Capture the cell that displays the provided text and extract its [x, y] central coordinate. 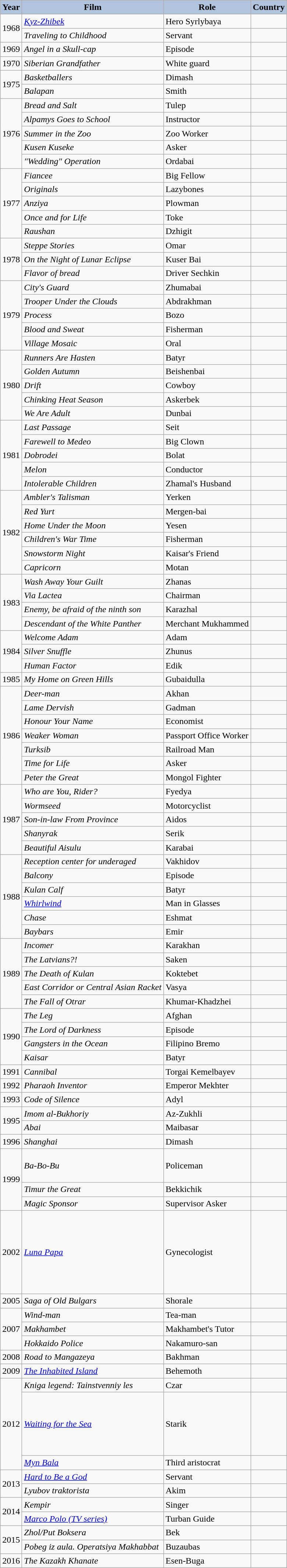
Makhambet's Tutor [207, 1329]
1996 [11, 1142]
Son-in-law From Province [93, 819]
Dunbai [207, 414]
Fyedya [207, 791]
1980 [11, 385]
Nakamuro-san [207, 1343]
Third aristocrat [207, 1463]
Intolerable Children [93, 483]
Khumar-Khadzhei [207, 1001]
Drift [93, 385]
1990 [11, 1036]
The Leg [93, 1015]
Zhanas [207, 581]
Plowman [207, 203]
Afghan [207, 1015]
1978 [11, 259]
Silver Snuffle [93, 652]
2008 [11, 1357]
Who are You, Rider? [93, 791]
Weaker Woman [93, 735]
Edik [207, 666]
Gynecologist [207, 1252]
Kniga legend: Tainstvenniy les [93, 1385]
Peter the Great [93, 777]
2013 [11, 1484]
1987 [11, 819]
Koktebet [207, 973]
Gadman [207, 707]
Yerken [207, 497]
1984 [11, 652]
1999 [11, 1179]
Traveling to Childhood [93, 35]
Waiting for the Sea [93, 1424]
Tea-man [207, 1315]
Trooper Under the Clouds [93, 301]
Singer [207, 1505]
1988 [11, 897]
Behemoth [207, 1371]
Az-Zukhli [207, 1114]
Farewell to Medeo [93, 441]
Tulep [207, 105]
Saga of Old Bulgars [93, 1301]
1982 [11, 532]
Welcome Adam [93, 638]
Bek [207, 1533]
Supervisor Asker [207, 1203]
Merchant Mukhammed [207, 624]
Once and for Life [93, 217]
2009 [11, 1371]
Anziya [93, 203]
Incomer [93, 946]
Runners Are Hasten [93, 357]
Kuser Bai [207, 259]
Chinking Heat Season [93, 399]
Beautiful Aisulu [93, 847]
Starik [207, 1424]
Zhamal's Husband [207, 483]
Home Under the Moon [93, 525]
2014 [11, 1512]
Kempir [93, 1505]
Process [93, 315]
Turban Guide [207, 1519]
Beishenbai [207, 371]
Aidos [207, 819]
1970 [11, 63]
Shanghai [93, 1142]
Wash Away Your Guilt [93, 581]
Golden Autumn [93, 371]
Kaisar [93, 1057]
Enemy, be afraid of the ninth son [93, 609]
Siberian Grandfather [93, 63]
Omar [207, 245]
Emperor Mekhter [207, 1086]
Balapan [93, 91]
East Corridor or Central Asian Racket [93, 987]
Originals [93, 189]
Abai [93, 1128]
Children's War Time [93, 539]
1976 [11, 133]
Year [11, 7]
Myn Bala [93, 1463]
Pharaoh Inventor [93, 1086]
2005 [11, 1301]
Honour Your Name [93, 721]
Country [269, 7]
The Fall of Otrar [93, 1001]
Big Clown [207, 441]
Zhunus [207, 652]
Zoo Worker [207, 133]
Lyubov traktorista [93, 1491]
Mongol Fighter [207, 777]
2002 [11, 1252]
Blood and Sweat [93, 329]
Mergen-bai [207, 511]
Big Fellow [207, 175]
1975 [11, 84]
Time for Life [93, 763]
Chairman [207, 595]
Descendant of the White Panther [93, 624]
Bekkichik [207, 1189]
Magic Sponsor [93, 1203]
Luna Papa [93, 1252]
2007 [11, 1329]
Economist [207, 721]
The Kazakh Khanate [93, 1561]
Passport Office Worker [207, 735]
Road to Mangazeya [93, 1357]
Eshmat [207, 918]
Askerbek [207, 399]
Karakhan [207, 946]
1981 [11, 455]
"Wedding" Operation [93, 161]
We Are Adult [93, 414]
Oral [207, 343]
Bolat [207, 455]
Code of Silence [93, 1100]
1968 [11, 28]
Makhambet [93, 1329]
Toke [207, 217]
Human Factor [93, 666]
Dzhigit [207, 231]
Karazhal [207, 609]
Ba-Bo-Bu [93, 1166]
Seit [207, 428]
Man in Glasses [207, 904]
Last Passage [93, 428]
Conductor [207, 469]
Angel in a Skull-cap [93, 49]
1969 [11, 49]
Abdrakhman [207, 301]
Esen-Buga [207, 1561]
Vasya [207, 987]
Instructor [207, 119]
Yesen [207, 525]
Baybars [93, 932]
Snowstorm Night [93, 553]
Deer-man [93, 693]
Pobeg iz aula. Operatsiya Makhabbat [93, 1547]
Shanyrak [93, 833]
Capricorn [93, 567]
Lame Dervish [93, 707]
1995 [11, 1121]
Karabai [207, 847]
Turksib [93, 749]
Alpamys Goes to School [93, 119]
Cowboy [207, 385]
Motan [207, 567]
Chase [93, 918]
Fiancee [93, 175]
Vakhidov [207, 862]
1979 [11, 315]
Torgai Kemelbayev [207, 1072]
Buzaubas [207, 1547]
Shorale [207, 1301]
Maibasar [207, 1128]
My Home on Green Hills [93, 680]
2016 [11, 1561]
Ambler's Talisman [93, 497]
The Inhabited Island [93, 1371]
The Latvians?! [93, 959]
Reception center for underaged [93, 862]
Kyz-Zhibek [93, 21]
Smith [207, 91]
Timur the Great [93, 1189]
The Death of Kulan [93, 973]
Hokkaido Police [93, 1343]
Basketballers [93, 77]
Motorcyclist [207, 805]
1983 [11, 602]
1986 [11, 735]
Akhan [207, 693]
Wind-man [93, 1315]
Via Lactea [93, 595]
Flavor of bread [93, 273]
1993 [11, 1100]
Kulan Calf [93, 890]
Emir [207, 932]
2012 [11, 1424]
Gangsters in the Ocean [93, 1043]
Bakhman [207, 1357]
Zhumabai [207, 287]
1977 [11, 203]
Dobrodei [93, 455]
Raushan [93, 231]
Railroad Man [207, 749]
Balcony [93, 876]
Gubaidulla [207, 680]
City's Guard [93, 287]
Kaisar's Friend [207, 553]
Film [93, 7]
Zhol/Put Boksera [93, 1533]
The Lord of Darkness [93, 1029]
Steppe Stories [93, 245]
Policeman [207, 1166]
Serik [207, 833]
Filipino Bremo [207, 1043]
Bread and Salt [93, 105]
Bozo [207, 315]
Saken [207, 959]
White guard [207, 63]
Marco Polo (TV series) [93, 1519]
On the Night of Lunar Eclipse [93, 259]
Ordabai [207, 161]
Red Yurt [93, 511]
1985 [11, 680]
Imom al-Bukhoriy [93, 1114]
Driver Sechkin [207, 273]
Wormseed [93, 805]
Akim [207, 1491]
Lazybones [207, 189]
Adam [207, 638]
2015 [11, 1540]
Role [207, 7]
1992 [11, 1086]
Village Mosaic [93, 343]
Melon [93, 469]
Summer in the Zoo [93, 133]
Adyl [207, 1100]
Hard to Be a God [93, 1477]
Kusen Kuseke [93, 147]
1989 [11, 973]
Hero Syrlybaya [207, 21]
1991 [11, 1072]
Czar [207, 1385]
Cannibal [93, 1072]
Whirlwind [93, 904]
